Return the (X, Y) coordinate for the center point of the cell that contains the specified text.  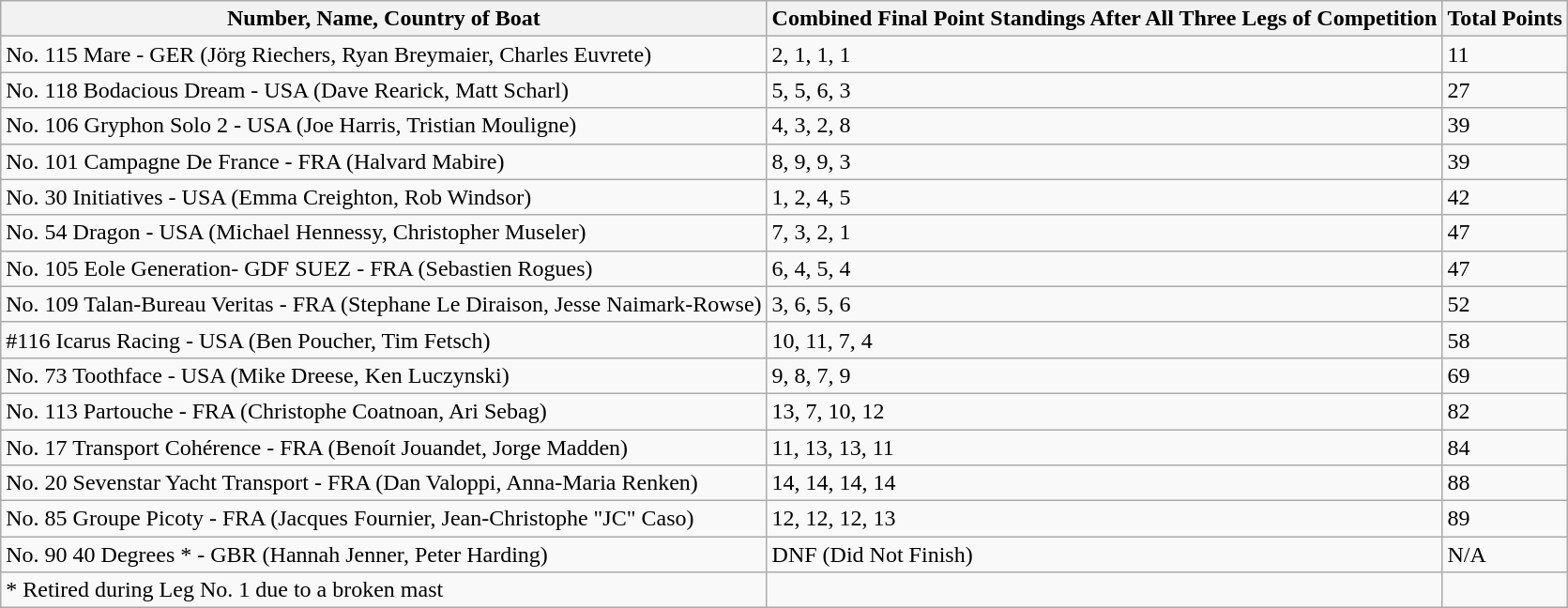
Combined Final Point Standings After All Three Legs of Competition (1104, 19)
1, 2, 4, 5 (1104, 197)
No. 90 40 Degrees * - GBR (Hannah Jenner, Peter Harding) (384, 555)
No. 54 Dragon - USA (Michael Hennessy, Christopher Museler) (384, 233)
3, 6, 5, 6 (1104, 304)
7, 3, 2, 1 (1104, 233)
10, 11, 7, 4 (1104, 340)
84 (1505, 448)
6, 4, 5, 4 (1104, 268)
No. 118 Bodacious Dream - USA (Dave Rearick, Matt Scharl) (384, 90)
No. 20 Sevenstar Yacht Transport - FRA (Dan Valoppi, Anna-Maria Renken) (384, 483)
No. 115 Mare - GER (Jörg Riechers, Ryan Breymaier, Charles Euvrete) (384, 54)
No. 85 Groupe Picoty - FRA (Jacques Fournier, Jean-Christophe "JC" Caso) (384, 519)
No. 73 Toothface - USA (Mike Dreese, Ken Luczynski) (384, 375)
52 (1505, 304)
4, 3, 2, 8 (1104, 126)
Number, Name, Country of Boat (384, 19)
88 (1505, 483)
No. 17 Transport Cohérence - FRA (Benoít Jouandet, Jorge Madden) (384, 448)
No. 101 Campagne De France - FRA (Halvard Mabire) (384, 161)
82 (1505, 411)
Total Points (1505, 19)
11, 13, 13, 11 (1104, 448)
14, 14, 14, 14 (1104, 483)
* Retired during Leg No. 1 due to a broken mast (384, 590)
N/A (1505, 555)
13, 7, 10, 12 (1104, 411)
5, 5, 6, 3 (1104, 90)
42 (1505, 197)
12, 12, 12, 13 (1104, 519)
69 (1505, 375)
89 (1505, 519)
No. 105 Eole Generation- GDF SUEZ - FRA (Sebastien Rogues) (384, 268)
58 (1505, 340)
2, 1, 1, 1 (1104, 54)
DNF (Did Not Finish) (1104, 555)
No. 109 Talan-Bureau Veritas - FRA (Stephane Le Diraison, Jesse Naimark-Rowse) (384, 304)
No. 106 Gryphon Solo 2 - USA (Joe Harris, Tristian Mouligne) (384, 126)
11 (1505, 54)
9, 8, 7, 9 (1104, 375)
27 (1505, 90)
8, 9, 9, 3 (1104, 161)
#116 Icarus Racing - USA (Ben Poucher, Tim Fetsch) (384, 340)
No. 113 Partouche - FRA (Christophe Coatnoan, Ari Sebag) (384, 411)
No. 30 Initiatives - USA (Emma Creighton, Rob Windsor) (384, 197)
